Scan for the cell matching the given text and deliver its [X, Y] coordinate at center. 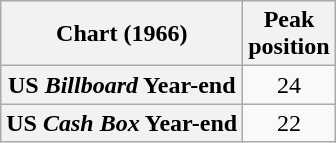
Peakposition [289, 34]
US Billboard Year-end [122, 85]
Chart (1966) [122, 34]
US Cash Box Year-end [122, 123]
24 [289, 85]
22 [289, 123]
